Find where the given text appears and provide that cell's center as (x, y) coordinate. 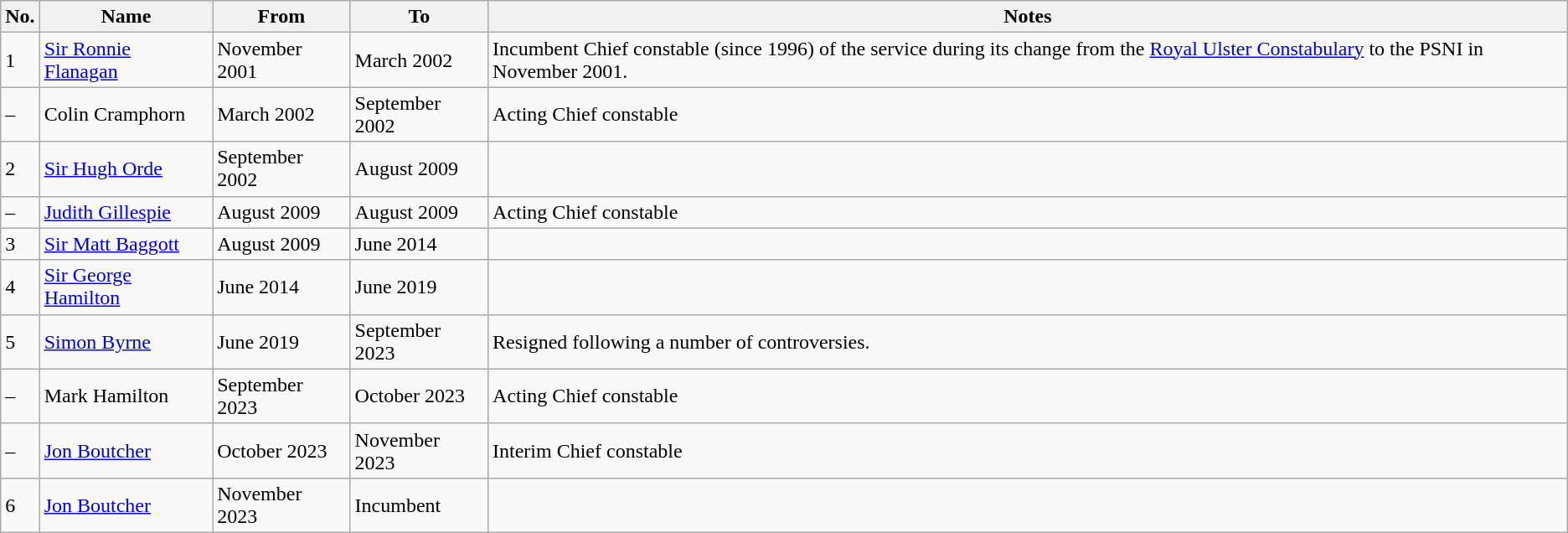
Simon Byrne (126, 342)
4 (20, 287)
Mark Hamilton (126, 396)
1 (20, 60)
Sir Matt Baggott (126, 244)
Sir Hugh Orde (126, 169)
Judith Gillespie (126, 212)
Notes (1029, 17)
Colin Cramphorn (126, 114)
5 (20, 342)
Incumbent (419, 505)
Sir Ronnie Flanagan (126, 60)
To (419, 17)
November 2001 (281, 60)
Sir George Hamilton (126, 287)
2 (20, 169)
Resigned following a number of controversies. (1029, 342)
From (281, 17)
Interim Chief constable (1029, 451)
No. (20, 17)
6 (20, 505)
Incumbent Chief constable (since 1996) of the service during its change from the Royal Ulster Constabulary to the PSNI in November 2001. (1029, 60)
Name (126, 17)
3 (20, 244)
